Pinpoint the cell where the given text exists, returning its (x, y) midpoint coordinate. 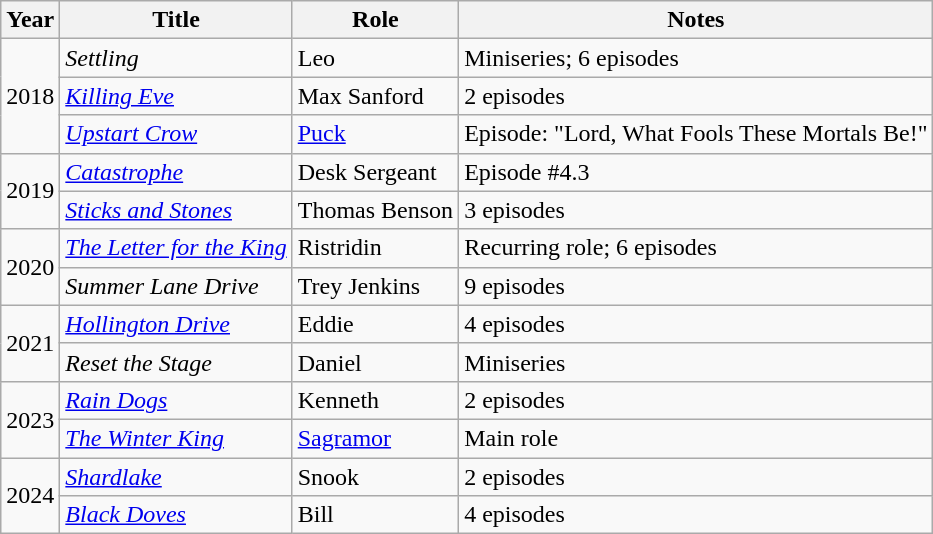
2018 (30, 96)
Eddie (375, 324)
Sagramor (375, 438)
Settling (176, 58)
Notes (696, 20)
Summer Lane Drive (176, 286)
2024 (30, 496)
Daniel (375, 362)
Episode: "Lord, What Fools These Mortals Be!" (696, 134)
3 episodes (696, 210)
Catastrophe (176, 172)
Upstart Crow (176, 134)
Black Doves (176, 515)
Thomas Benson (375, 210)
Main role (696, 438)
Sticks and Stones (176, 210)
Hollington Drive (176, 324)
Reset the Stage (176, 362)
2020 (30, 267)
Puck (375, 134)
2019 (30, 191)
Miniseries; 6 episodes (696, 58)
Trey Jenkins (375, 286)
Recurring role; 6 episodes (696, 248)
Desk Sergeant (375, 172)
The Winter King (176, 438)
Snook (375, 477)
Rain Dogs (176, 400)
Leo (375, 58)
Max Sanford (375, 96)
Ristridin (375, 248)
2021 (30, 343)
2023 (30, 419)
Miniseries (696, 362)
Year (30, 20)
Bill (375, 515)
Kenneth (375, 400)
Shardlake (176, 477)
Episode #4.3 (696, 172)
9 episodes (696, 286)
Title (176, 20)
Killing Eve (176, 96)
The Letter for the King (176, 248)
Role (375, 20)
